Output the (X, Y) coordinate of the center of the cell containing the given text.  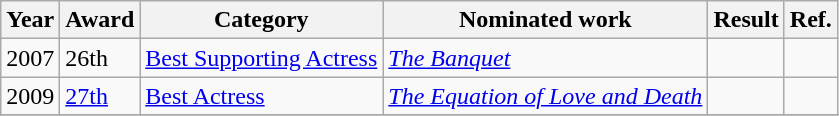
27th (100, 96)
Best Supporting Actress (262, 58)
2007 (30, 58)
2009 (30, 96)
The Equation of Love and Death (546, 96)
Award (100, 20)
26th (100, 58)
Category (262, 20)
Result (746, 20)
Nominated work (546, 20)
Best Actress (262, 96)
Ref. (810, 20)
Year (30, 20)
The Banquet (546, 58)
